Find where the given text appears and provide that cell's center as (X, Y) coordinate. 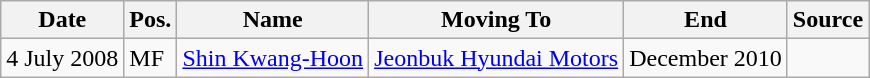
Pos. (150, 20)
4 July 2008 (62, 58)
Moving To (496, 20)
Shin Kwang-Hoon (273, 58)
End (706, 20)
Name (273, 20)
Source (828, 20)
December 2010 (706, 58)
Date (62, 20)
Jeonbuk Hyundai Motors (496, 58)
MF (150, 58)
